Pinpoint the cell where the given text exists, returning its (x, y) midpoint coordinate. 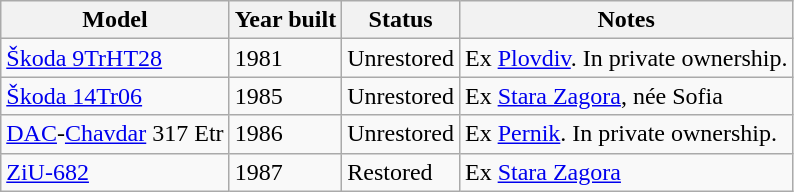
Škoda 9TrHT28 (115, 58)
Restored (401, 172)
Škoda 14Tr06 (115, 96)
Ex Stara Zagora, née Sofia (626, 96)
1986 (286, 134)
1981 (286, 58)
DAC-Chavdar 317 Etr (115, 134)
Model (115, 20)
Notes (626, 20)
ZiU-682 (115, 172)
Year built (286, 20)
1987 (286, 172)
Ex Pernik. In private ownership. (626, 134)
Ex Stara Zagora (626, 172)
1985 (286, 96)
Ex Plovdiv. In private ownership. (626, 58)
Status (401, 20)
